For the text-containing cell, return its midpoint in (X, Y) coordinate format. 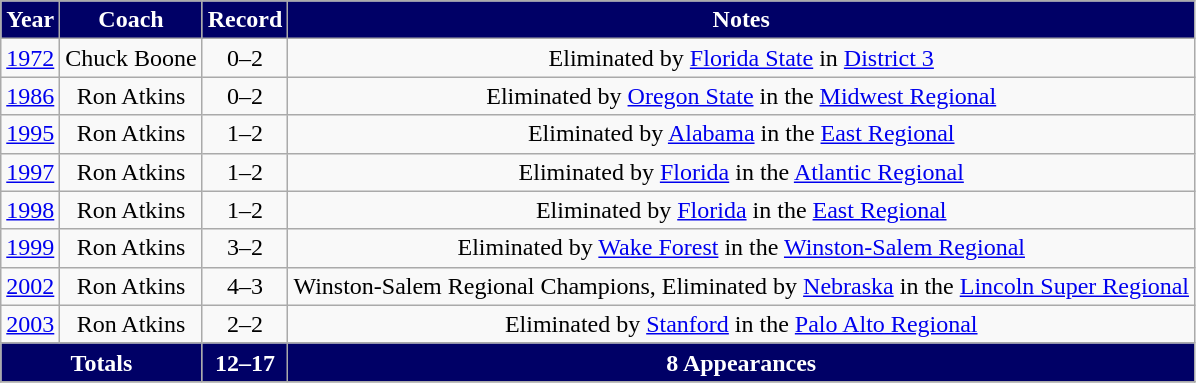
Chuck Boone (131, 58)
1986 (30, 96)
Eliminated by Florida State in District 3 (742, 58)
1999 (30, 248)
1997 (30, 172)
Eliminated by Alabama in the East Regional (742, 134)
2002 (30, 286)
3–2 (245, 248)
Eliminated by Stanford in the Palo Alto Regional (742, 324)
12–17 (245, 362)
Totals (102, 362)
2003 (30, 324)
1972 (30, 58)
Eliminated by Oregon State in the Midwest Regional (742, 96)
Eliminated by Florida in the Atlantic Regional (742, 172)
Coach (131, 20)
Year (30, 20)
Eliminated by Wake Forest in the Winston-Salem Regional (742, 248)
Eliminated by Florida in the East Regional (742, 210)
Notes (742, 20)
2–2 (245, 324)
8 Appearances (742, 362)
1995 (30, 134)
Winston-Salem Regional Champions, Eliminated by Nebraska in the Lincoln Super Regional (742, 286)
1998 (30, 210)
4–3 (245, 286)
Record (245, 20)
